Search for the cell housing the specified text and yield its (x, y) center coordinate. 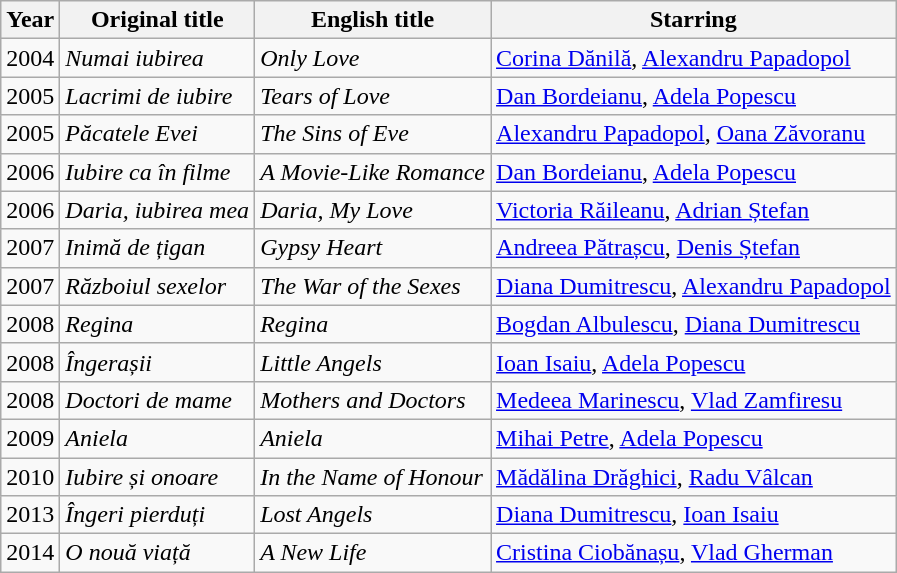
A Movie-Like Romance (373, 172)
Diana Dumitrescu, Alexandru Papadopol (694, 286)
2009 (30, 438)
2014 (30, 553)
Lost Angels (373, 515)
Medeea Marinescu, Vlad Zamfiresu (694, 400)
O nouă viață (158, 553)
The Sins of Eve (373, 134)
Gypsy Heart (373, 248)
In the Name of Honour (373, 477)
Îngerașii (158, 362)
English title (373, 20)
Andreea Pătrașcu, Denis Ștefan (694, 248)
Victoria Răileanu, Adrian Ștefan (694, 210)
Iubire ca în filme (158, 172)
Îngeri pierduți (158, 515)
Bogdan Albulescu, Diana Dumitrescu (694, 324)
Corina Dănilă, Alexandru Papadopol (694, 58)
Daria, iubirea mea (158, 210)
Alexandru Papadopol, Oana Zăvoranu (694, 134)
The War of the Sexes (373, 286)
Inimă de țigan (158, 248)
2010 (30, 477)
2013 (30, 515)
Cristina Ciobănașu, Vlad Gherman (694, 553)
Mothers and Doctors (373, 400)
Diana Dumitrescu, Ioan Isaiu (694, 515)
Original title (158, 20)
Doctori de mame (158, 400)
Mădălina Drăghici, Radu Vâlcan (694, 477)
Războiul sexelor (158, 286)
A New Life (373, 553)
Starring (694, 20)
Only Love (373, 58)
2004 (30, 58)
Păcatele Evei (158, 134)
Ioan Isaiu, Adela Popescu (694, 362)
Iubire și onoare (158, 477)
Tears of Love (373, 96)
Year (30, 20)
Lacrimi de iubire (158, 96)
Mihai Petre, Adela Popescu (694, 438)
Little Angels (373, 362)
Numai iubirea (158, 58)
Daria, My Love (373, 210)
